Provide the [X, Y] coordinate of the cell's center where the given text is located.  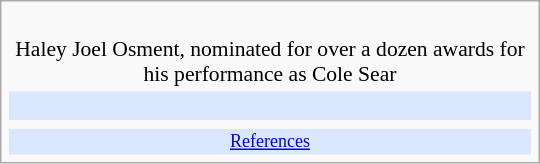
Haley Joel Osment, nominated for over a dozen awards for his performance as Cole Sear [270, 49]
References [270, 142]
